Return the (x, y) coordinate for the center point of the cell that contains the specified text.  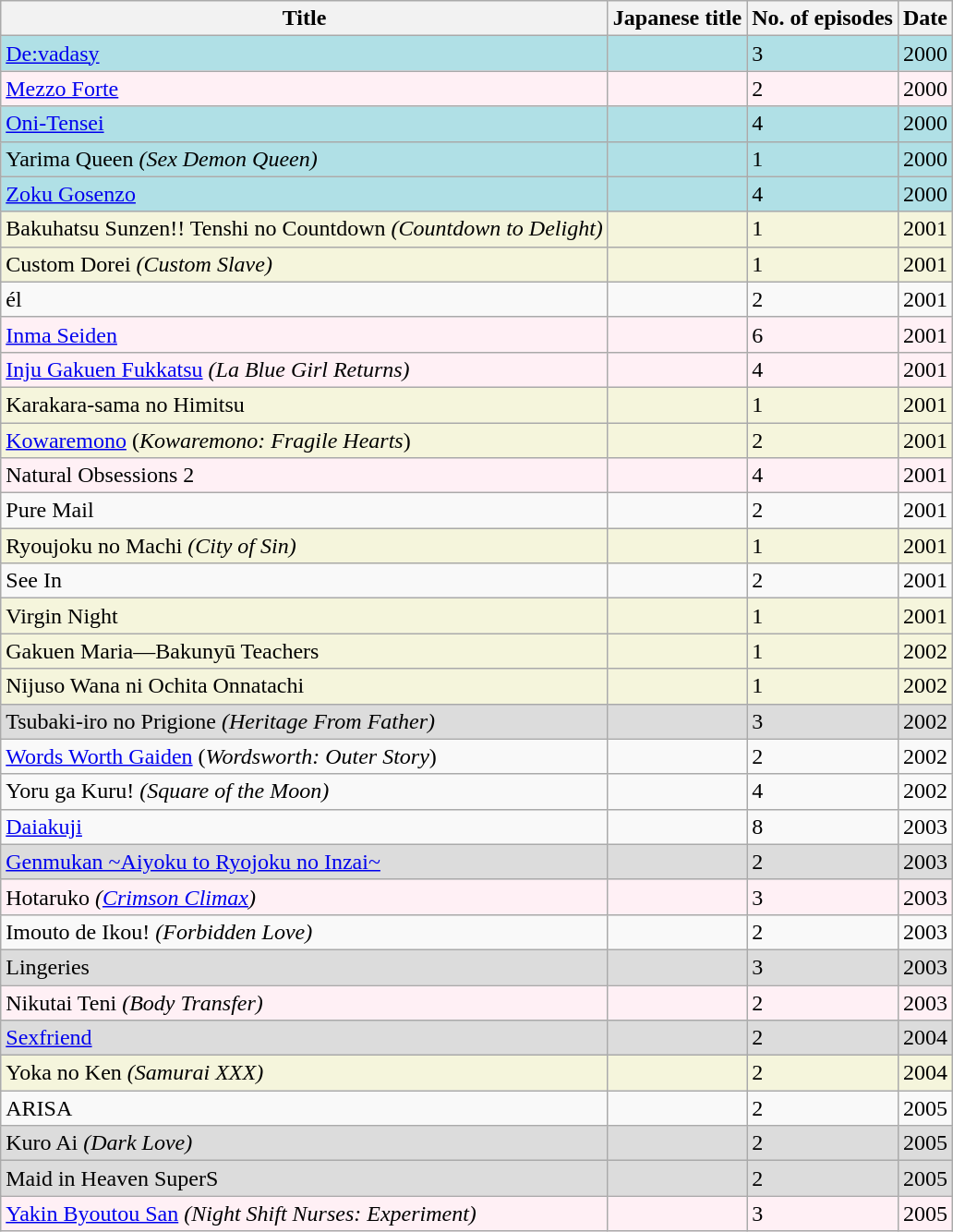
Gakuen Maria—Bakunyū Teachers (305, 651)
Sexfriend (305, 1038)
Hotaruko (Crimson Climax) (305, 897)
Japanese title (677, 18)
6 (823, 334)
Genmukan ~Aiyoku to Ryojoku no Inzai~ (305, 862)
Imouto de Ikou! (Forbidden Love) (305, 932)
Pure Mail (305, 511)
Yoru ga Kuru! (Square of the Moon) (305, 791)
Date (925, 18)
Bakuhatsu Sunzen!! Tenshi no Countdown (Countdown to Delight) (305, 229)
De:vadasy (305, 54)
No. of episodes (823, 18)
Mezzo Forte (305, 89)
Daiakuji (305, 827)
Inju Gakuen Fukkatsu (La Blue Girl Returns) (305, 369)
Maid in Heaven SuperS (305, 1178)
Nikutai Teni (Body Transfer) (305, 1002)
Oni-Tensei (305, 124)
Title (305, 18)
Yarima Queen (Sex Demon Queen) (305, 159)
él (305, 299)
Custom Dorei (Custom Slave) (305, 264)
Lingeries (305, 967)
ARISA (305, 1108)
Nijuso Wana ni Ochita Onnatachi (305, 686)
8 (823, 827)
See In (305, 581)
Words Worth Gaiden (Wordsworth: Outer Story) (305, 756)
Ryoujoku no Machi (City of Sin) (305, 546)
Kuro Ai (Dark Love) (305, 1143)
Karakara-sama no Himitsu (305, 405)
Yakin Byoutou San (Night Shift Nurses: Experiment) (305, 1214)
Zoku Gosenzo (305, 194)
Virgin Night (305, 616)
Inma Seiden (305, 334)
Kowaremono (Kowaremono: Fragile Hearts) (305, 441)
Natural Obsessions 2 (305, 476)
Tsubaki-iro no Prigione (Heritage From Father) (305, 721)
Yoka no Ken (Samurai XXX) (305, 1073)
